Return the (X, Y) coordinate for the center point of the cell that contains the specified text.  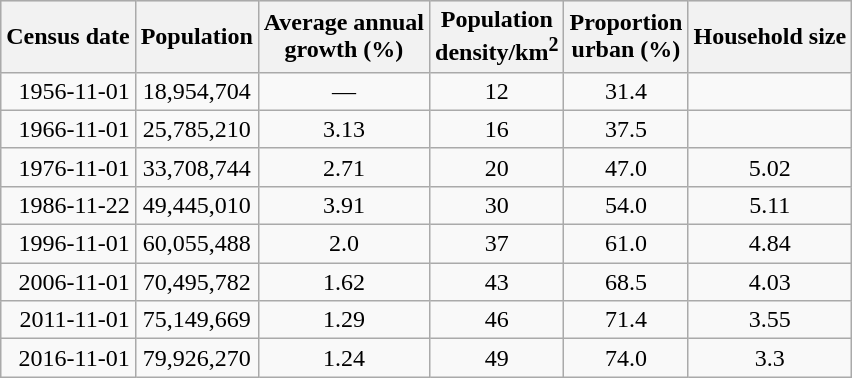
20 (497, 167)
33,708,744 (196, 167)
1.24 (344, 358)
1986-11-22 (68, 205)
4.84 (770, 244)
18,954,704 (196, 91)
49 (497, 358)
68.5 (626, 282)
60,055,488 (196, 244)
54.0 (626, 205)
4.03 (770, 282)
2.0 (344, 244)
46 (497, 320)
1956-11-01 (68, 91)
5.02 (770, 167)
25,785,210 (196, 129)
37 (497, 244)
37.5 (626, 129)
Proportionurban (%) (626, 37)
5.11 (770, 205)
61.0 (626, 244)
74.0 (626, 358)
Census date (68, 37)
16 (497, 129)
43 (497, 282)
79,926,270 (196, 358)
3.55 (770, 320)
1976-11-01 (68, 167)
2006-11-01 (68, 282)
3.3 (770, 358)
1.29 (344, 320)
31.4 (626, 91)
2016-11-01 (68, 358)
12 (497, 91)
Population (196, 37)
Average annual growth (%) (344, 37)
47.0 (626, 167)
Household size (770, 37)
1.62 (344, 282)
49,445,010 (196, 205)
2.71 (344, 167)
71.4 (626, 320)
3.91 (344, 205)
1996-11-01 (68, 244)
75,149,669 (196, 320)
2011-11-01 (68, 320)
3.13 (344, 129)
1966-11-01 (68, 129)
— (344, 91)
30 (497, 205)
Populationdensity/km2 (497, 37)
70,495,782 (196, 282)
